Detect which cell encompasses the target text, then output its (x, y) center coordinate. 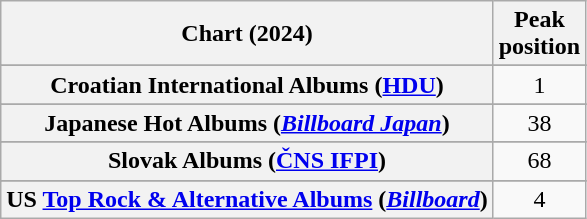
Japanese Hot Albums (Billboard Japan) (247, 123)
68 (539, 161)
38 (539, 123)
Peakposition (539, 34)
1 (539, 85)
4 (539, 199)
US Top Rock & Alternative Albums (Billboard) (247, 199)
Slovak Albums (ČNS IFPI) (247, 161)
Croatian International Albums (HDU) (247, 85)
Chart (2024) (247, 34)
